From the cell containing the given text, extract its center point as (X, Y) coordinate. 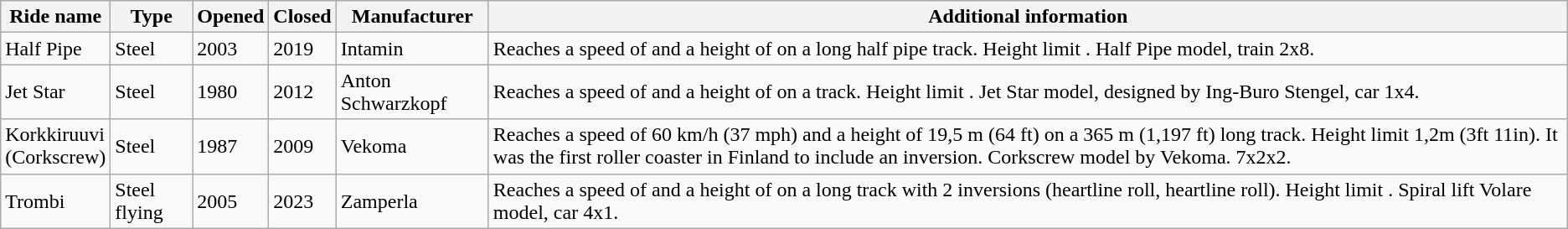
Half Pipe (55, 49)
Intamin (412, 49)
Reaches a speed of and a height of on a long half pipe track. Height limit . Half Pipe model, train 2x8. (1028, 49)
Trombi (55, 201)
Ride name (55, 17)
Vekoma (412, 146)
Type (152, 17)
Manufacturer (412, 17)
2005 (231, 201)
Jet Star (55, 92)
Additional information (1028, 17)
2012 (302, 92)
2023 (302, 201)
Reaches a speed of and a height of on a track. Height limit . Jet Star model, designed by Ing-Buro Stengel, car 1x4. (1028, 92)
Closed (302, 17)
Anton Schwarzkopf (412, 92)
1980 (231, 92)
2019 (302, 49)
Opened (231, 17)
1987 (231, 146)
Steel flying (152, 201)
Korkkiruuvi(Corkscrew) (55, 146)
2009 (302, 146)
Zamperla (412, 201)
2003 (231, 49)
